Locate the cell with the specified text and output its [x, y] center coordinate. 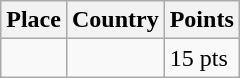
15 pts [202, 58]
Place [34, 20]
Country [115, 20]
Points [202, 20]
